Capture the cell that displays the provided text and extract its (X, Y) central coordinate. 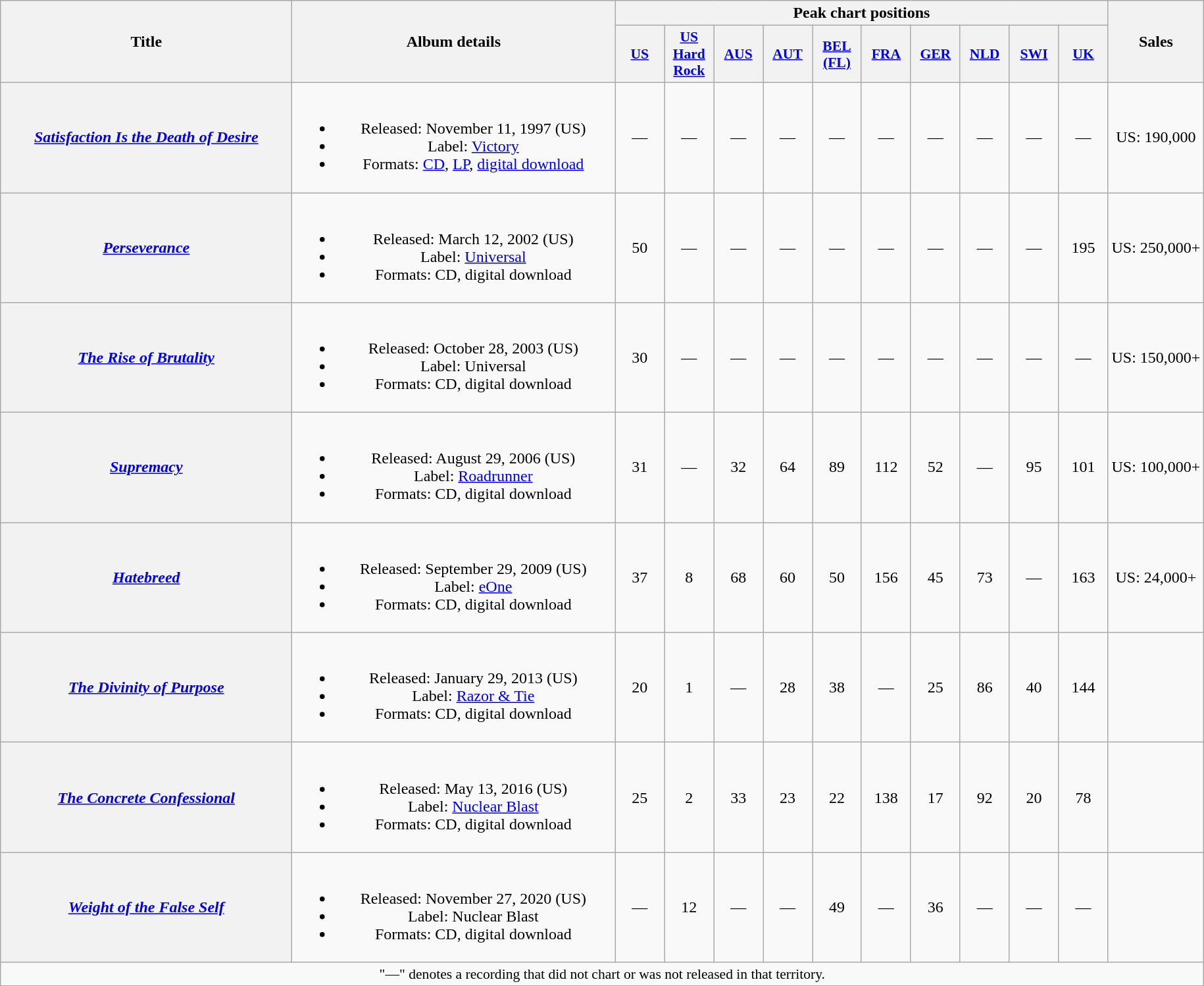
156 (886, 578)
Weight of the False Self (146, 907)
101 (1083, 467)
US: 24,000+ (1156, 578)
Supremacy (146, 467)
FRA (886, 54)
Released: May 13, 2016 (US)Label: Nuclear BlastFormats: CD, digital download (454, 798)
52 (936, 467)
NLD (984, 54)
112 (886, 467)
Peak chart positions (862, 13)
49 (837, 907)
Sales (1156, 42)
AUT (788, 54)
138 (886, 798)
33 (738, 798)
36 (936, 907)
92 (984, 798)
12 (690, 907)
Hatebreed (146, 578)
Released: August 29, 2006 (US)Label: RoadrunnerFormats: CD, digital download (454, 467)
22 (837, 798)
Released: November 11, 1997 (US)Label: VictoryFormats: CD, LP, digital download (454, 137)
Satisfaction Is the Death of Desire (146, 137)
US (640, 54)
Released: January 29, 2013 (US)Label: Razor & TieFormats: CD, digital download (454, 687)
78 (1083, 798)
89 (837, 467)
US: 100,000+ (1156, 467)
The Rise of Brutality (146, 358)
68 (738, 578)
60 (788, 578)
US: 250,000+ (1156, 247)
163 (1083, 578)
UK (1083, 54)
37 (640, 578)
Released: November 27, 2020 (US)Label: Nuclear BlastFormats: CD, digital download (454, 907)
Album details (454, 42)
95 (1034, 467)
The Concrete Confessional (146, 798)
31 (640, 467)
Released: October 28, 2003 (US)Label: UniversalFormats: CD, digital download (454, 358)
144 (1083, 687)
Title (146, 42)
195 (1083, 247)
US: 150,000+ (1156, 358)
GER (936, 54)
Perseverance (146, 247)
23 (788, 798)
73 (984, 578)
US: 190,000 (1156, 137)
USHard Rock (690, 54)
BEL(FL) (837, 54)
86 (984, 687)
38 (837, 687)
1 (690, 687)
Released: March 12, 2002 (US)Label: UniversalFormats: CD, digital download (454, 247)
45 (936, 578)
40 (1034, 687)
17 (936, 798)
"—" denotes a recording that did not chart or was not released in that territory. (603, 974)
30 (640, 358)
64 (788, 467)
2 (690, 798)
SWI (1034, 54)
8 (690, 578)
AUS (738, 54)
28 (788, 687)
32 (738, 467)
The Divinity of Purpose (146, 687)
Released: September 29, 2009 (US)Label: eOneFormats: CD, digital download (454, 578)
